Extract the [X, Y] coordinate from the center of the cell holding the provided text.  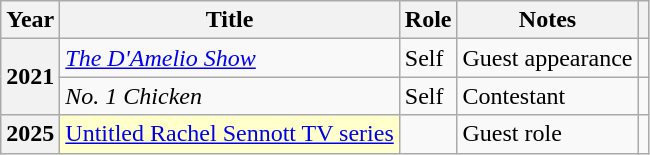
Notes [548, 20]
2021 [30, 77]
Year [30, 20]
2025 [30, 134]
Role [428, 20]
The D'Amelio Show [230, 58]
No. 1 Chicken [230, 96]
Contestant [548, 96]
Guest role [548, 134]
Untitled Rachel Sennott TV series [230, 134]
Guest appearance [548, 58]
Title [230, 20]
